Return the [X, Y] coordinate for the center point of the cell that contains the specified text.  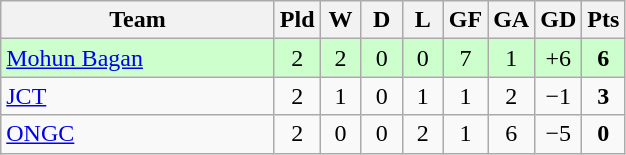
JCT [138, 96]
Team [138, 20]
3 [604, 96]
−5 [558, 134]
W [340, 20]
GF [465, 20]
+6 [558, 58]
Pld [297, 20]
Mohun Bagan [138, 58]
D [382, 20]
Pts [604, 20]
GA [512, 20]
7 [465, 58]
ONGC [138, 134]
−1 [558, 96]
GD [558, 20]
L [422, 20]
